Find where the given text appears and provide that cell's center as (X, Y) coordinate. 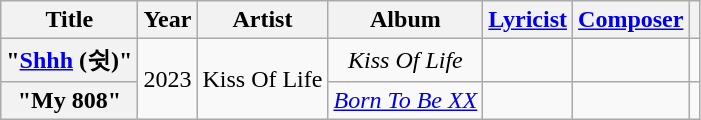
Composer (631, 20)
Born To Be XX (406, 100)
Title (70, 20)
"My 808" (70, 100)
2023 (168, 80)
Lyricist (528, 20)
"Shhh (쉿)" (70, 60)
Album (406, 20)
Artist (262, 20)
Year (168, 20)
